Return [X, Y] of the center of cell containing provided text 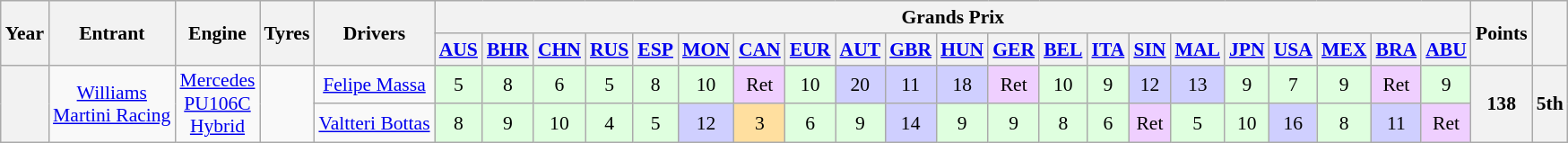
RUS [610, 49]
Points [1502, 32]
MON [706, 49]
Felipe Massa [374, 85]
MercedesPU106CHybrid [217, 104]
AUS [459, 49]
20 [861, 85]
18 [962, 85]
3 [760, 124]
Engine [217, 32]
Entrant [111, 32]
CAN [760, 49]
SIN [1149, 49]
ABU [1446, 49]
Drivers [374, 32]
Grands Prix [953, 17]
ITA [1108, 49]
USA [1293, 49]
BHR [507, 49]
13 [1197, 85]
Year [25, 32]
BEL [1063, 49]
14 [911, 124]
WilliamsMartini Racing [111, 104]
HUN [962, 49]
MEX [1344, 49]
Tyres [287, 32]
4 [610, 124]
GER [1013, 49]
CHN [559, 49]
AUT [861, 49]
JPN [1247, 49]
EUR [810, 49]
ESP [655, 49]
5th [1550, 104]
MAL [1197, 49]
16 [1293, 124]
138 [1502, 104]
GBR [911, 49]
7 [1293, 85]
BRA [1397, 49]
Valtteri Bottas [374, 124]
